Detect which cell encompasses the target text, then output its [x, y] center coordinate. 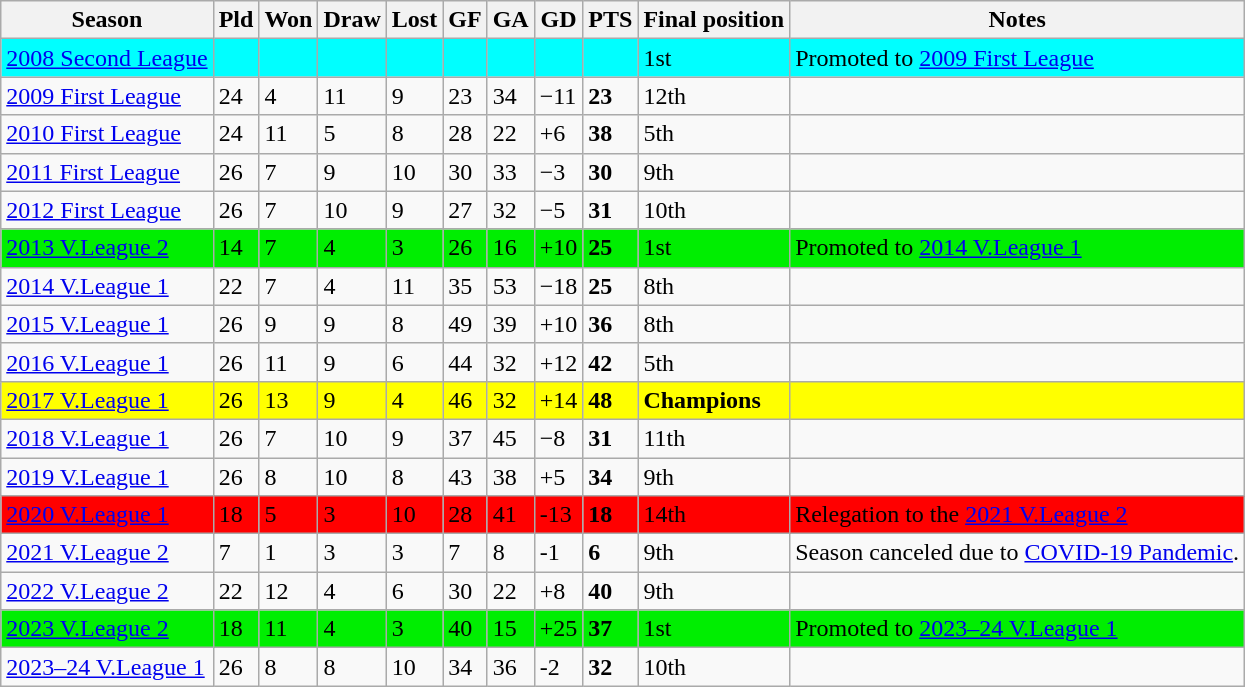
27 [465, 210]
2015 V.League 1 [107, 324]
43 [465, 477]
2017 V.League 1 [107, 400]
Relegation to the 2021 V.League 2 [1018, 515]
35 [465, 286]
2008 Second League [107, 58]
GF [465, 20]
46 [465, 400]
−3 [558, 172]
PTS [610, 20]
1 [288, 553]
2019 V.League 1 [107, 477]
+14 [558, 400]
45 [510, 438]
13 [288, 400]
2020 V.League 1 [107, 515]
-13 [558, 515]
−5 [558, 210]
2022 V.League 2 [107, 591]
Promoted to 2014 V.League 1 [1018, 248]
Won [288, 20]
2023 V.League 2 [107, 629]
39 [510, 324]
42 [610, 362]
2010 First League [107, 134]
+25 [558, 629]
Champions [714, 400]
Draw [352, 20]
-2 [558, 667]
2021 V.League 2 [107, 553]
+12 [558, 362]
+5 [558, 477]
−18 [558, 286]
14 [236, 248]
2012 First League [107, 210]
33 [510, 172]
GD [558, 20]
2014 V.League 1 [107, 286]
+6 [558, 134]
48 [610, 400]
12th [714, 96]
53 [510, 286]
2023–24 V.League 1 [107, 667]
Promoted to 2009 First League [1018, 58]
Season [107, 20]
11th [714, 438]
Final position [714, 20]
12 [288, 591]
Notes [1018, 20]
2009 First League [107, 96]
Lost [414, 20]
41 [510, 515]
2016 V.League 1 [107, 362]
Season canceled due to COVID-19 Pandemic. [1018, 553]
−11 [558, 96]
16 [510, 248]
−8 [558, 438]
2011 First League [107, 172]
44 [465, 362]
Pld [236, 20]
+8 [558, 591]
Promoted to 2023–24 V.League 1 [1018, 629]
15 [510, 629]
2013 V.League 2 [107, 248]
49 [465, 324]
2018 V.League 1 [107, 438]
-1 [558, 553]
14th [714, 515]
GA [510, 20]
